For the text-containing cell, return its midpoint in [X, Y] coordinate format. 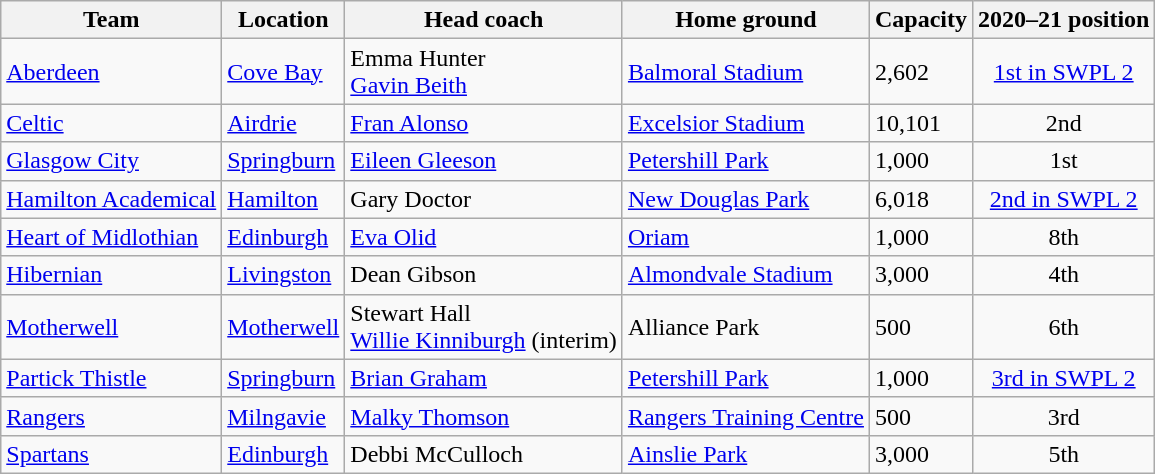
Airdrie [284, 123]
1st [1064, 161]
Hamilton [284, 199]
2nd in SWPL 2 [1064, 199]
Cove Bay [284, 72]
Debbi McCulloch [484, 454]
New Douglas Park [746, 199]
Alliance Park [746, 326]
Spartans [112, 454]
Partick Thistle [112, 378]
6,018 [920, 199]
Rangers Training Centre [746, 416]
2020–21 position [1064, 20]
Team [112, 20]
10,101 [920, 123]
8th [1064, 237]
Milngavie [284, 416]
Hibernian [112, 275]
Head coach [484, 20]
Eva Olid [484, 237]
Hamilton Academical [112, 199]
2nd [1064, 123]
4th [1064, 275]
Eileen Gleeson [484, 161]
6th [1064, 326]
Gary Doctor [484, 199]
Dean Gibson [484, 275]
Celtic [112, 123]
Fran Alonso [484, 123]
Brian Graham [484, 378]
Malky Thomson [484, 416]
Glasgow City [112, 161]
Almondvale Stadium [746, 275]
Rangers [112, 416]
Home ground [746, 20]
Capacity [920, 20]
Location [284, 20]
Ainslie Park [746, 454]
Aberdeen [112, 72]
3rd [1064, 416]
2,602 [920, 72]
Excelsior Stadium [746, 123]
5th [1064, 454]
Oriam [746, 237]
Livingston [284, 275]
Heart of Midlothian [112, 237]
Stewart Hall Willie Kinniburgh (interim) [484, 326]
1st in SWPL 2 [1064, 72]
Emma Hunter Gavin Beith [484, 72]
Balmoral Stadium [746, 72]
3rd in SWPL 2 [1064, 378]
